Detect which cell encompasses the target text, then output its [x, y] center coordinate. 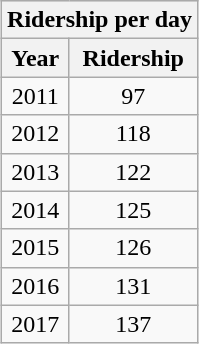
137 [134, 324]
118 [134, 134]
131 [134, 286]
125 [134, 210]
2015 [36, 248]
2017 [36, 324]
2013 [36, 172]
97 [134, 96]
Year [36, 58]
126 [134, 248]
122 [134, 172]
Ridership [134, 58]
Ridership per day [100, 20]
2014 [36, 210]
2011 [36, 96]
2016 [36, 286]
2012 [36, 134]
